Identify which cell holds the provided text, then report its (X, Y) central coordinate. 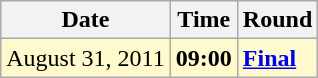
Date (86, 20)
Final (277, 58)
August 31, 2011 (86, 58)
09:00 (204, 58)
Time (204, 20)
Round (277, 20)
